From the cell containing the given text, extract its center point as (X, Y) coordinate. 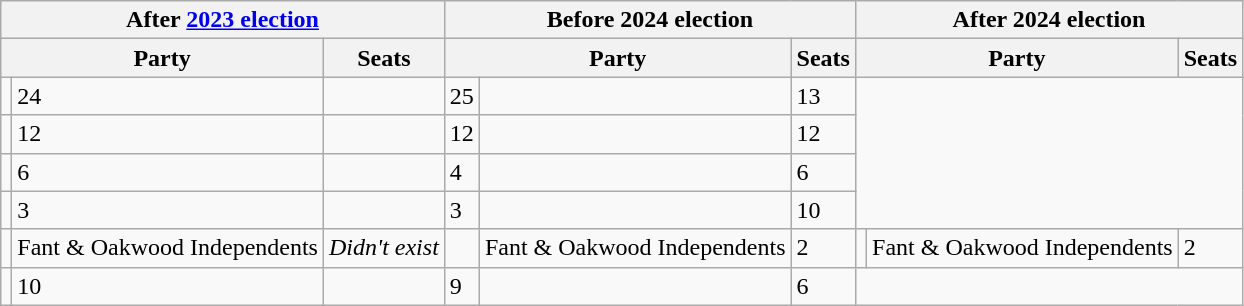
13 (823, 96)
25 (462, 96)
After 2023 election (223, 20)
Before 2024 election (650, 20)
Didn't exist (384, 248)
After 2024 election (1048, 20)
24 (168, 96)
4 (462, 172)
9 (462, 286)
